Output the [x, y] coordinate of the center of the cell containing the given text.  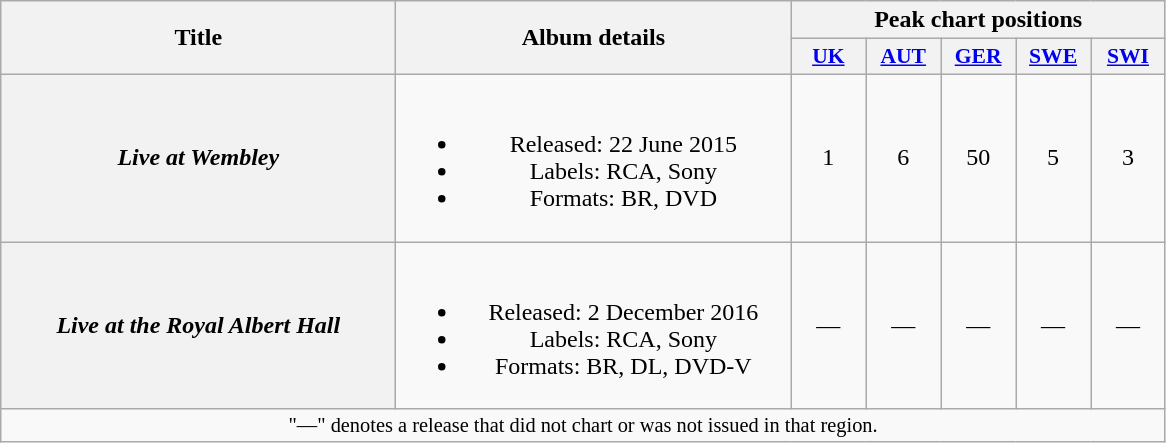
Peak chart positions [978, 20]
1 [828, 158]
Album details [594, 38]
6 [904, 158]
GER [978, 57]
50 [978, 158]
SWI [1128, 57]
Title [198, 38]
Released: 22 June 2015Labels: RCA, SonyFormats: BR, DVD [594, 158]
Live at the Royal Albert Hall [198, 326]
Live at Wembley [198, 158]
3 [1128, 158]
Released: 2 December 2016Labels: RCA, SonyFormats: BR, DL, DVD-V [594, 326]
SWE [1054, 57]
AUT [904, 57]
UK [828, 57]
5 [1054, 158]
"—" denotes a release that did not chart or was not issued in that region. [584, 426]
